For the text-containing cell, return its midpoint in [x, y] coordinate format. 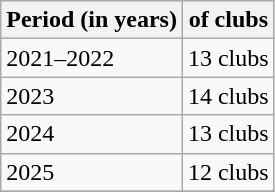
2024 [92, 134]
14 clubs [228, 96]
Period (in years) [92, 20]
2021–2022 [92, 58]
12 clubs [228, 172]
of clubs [228, 20]
2025 [92, 172]
2023 [92, 96]
